Output the [X, Y] coordinate of the center of the cell containing the given text.  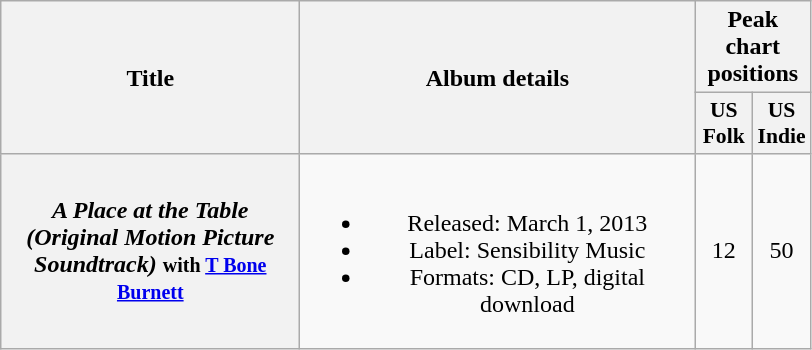
Released: March 1, 2013Label: Sensibility MusicFormats: CD, LP, digital download [498, 251]
A Place at the Table (Original Motion Picture Soundtrack) with T Bone Burnett [150, 251]
Peak chart positions [753, 47]
50 [782, 251]
Title [150, 78]
USIndie [782, 124]
12 [724, 251]
USFolk [724, 124]
Album details [498, 78]
